Capture the cell that displays the provided text and extract its (X, Y) central coordinate. 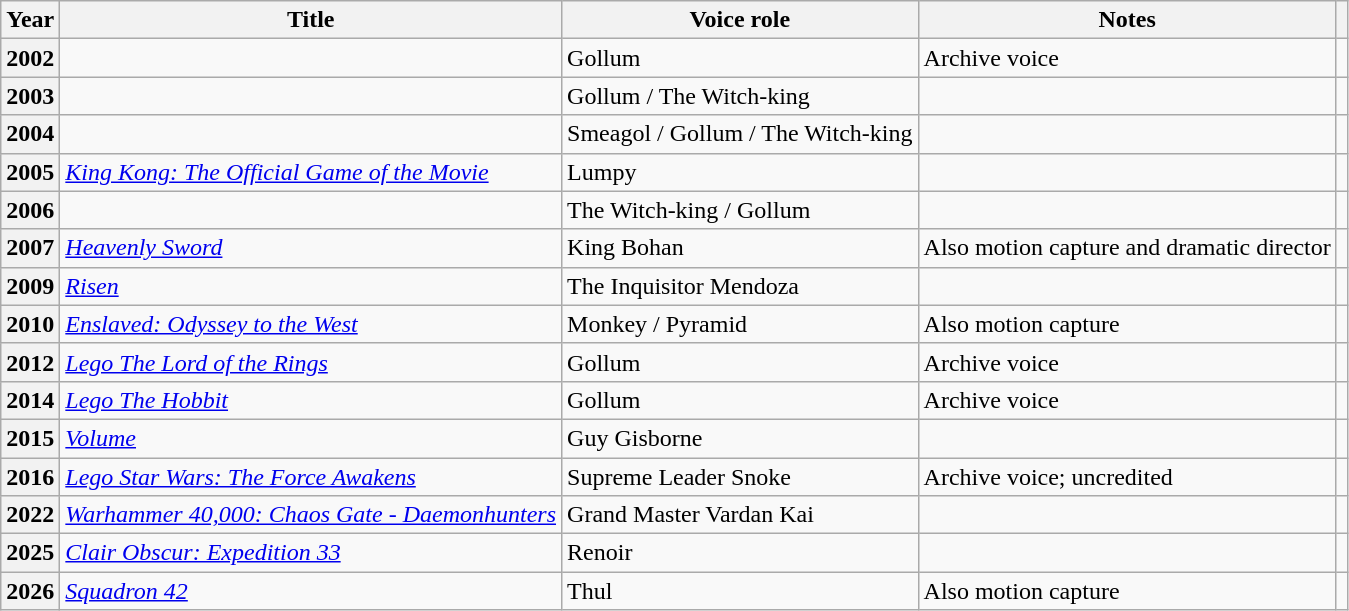
Voice role (740, 20)
2004 (30, 134)
Guy Gisborne (740, 438)
2006 (30, 210)
2014 (30, 400)
Grand Master Vardan Kai (740, 515)
Supreme Leader Snoke (740, 477)
2016 (30, 477)
Also motion capture and dramatic director (1127, 248)
King Kong: The Official Game of the Movie (311, 172)
2026 (30, 591)
Lego Star Wars: The Force Awakens (311, 477)
2009 (30, 286)
Volume (311, 438)
2012 (30, 362)
2003 (30, 96)
Title (311, 20)
Warhammer 40,000: Chaos Gate - Daemonhunters (311, 515)
The Witch-king / Gollum (740, 210)
2010 (30, 324)
Lego The Hobbit (311, 400)
Lumpy (740, 172)
Lego The Lord of the Rings (311, 362)
Smeagol / Gollum / The Witch-king (740, 134)
Clair Obscur: Expedition 33 (311, 553)
Gollum / The Witch-king (740, 96)
Year (30, 20)
Thul (740, 591)
2015 (30, 438)
Squadron 42 (311, 591)
King Bohan (740, 248)
Notes (1127, 20)
2007 (30, 248)
2025 (30, 553)
Archive voice; uncredited (1127, 477)
Renoir (740, 553)
2022 (30, 515)
Monkey / Pyramid (740, 324)
Heavenly Sword (311, 248)
Risen (311, 286)
Enslaved: Odyssey to the West (311, 324)
2002 (30, 58)
2005 (30, 172)
The Inquisitor Mendoza (740, 286)
